Locate the cell with the specified text and output its [x, y] center coordinate. 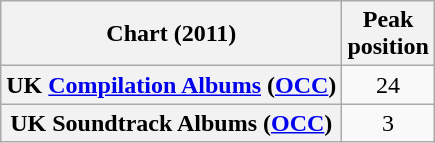
UK Compilation Albums (OCC) [172, 85]
Peakposition [388, 34]
24 [388, 85]
3 [388, 123]
UK Soundtrack Albums (OCC) [172, 123]
Chart (2011) [172, 34]
